Capture the cell that displays the provided text and extract its (x, y) central coordinate. 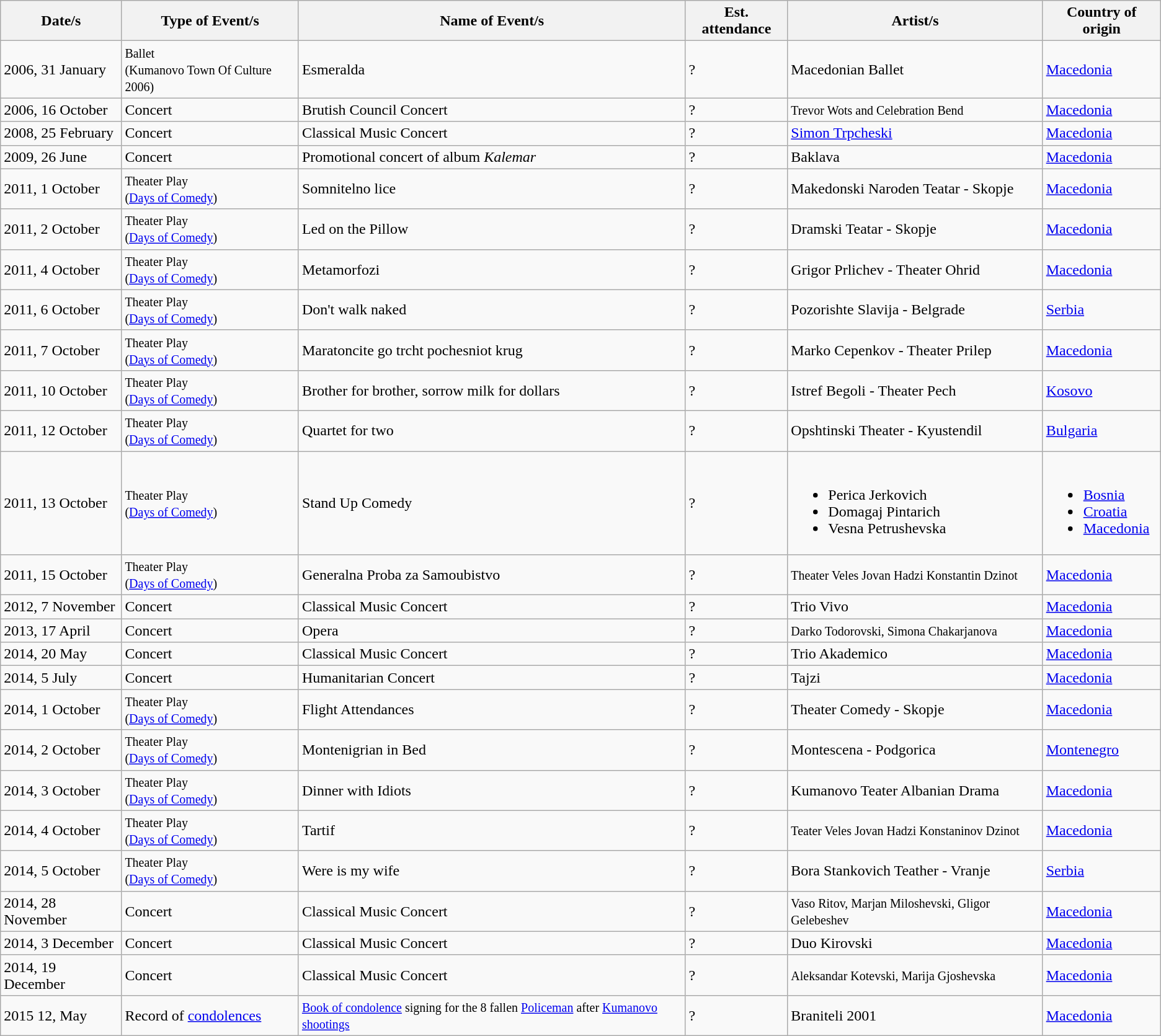
2011, 15 October (61, 575)
Somnitelno lice (492, 188)
Montescena - Podgorica (915, 750)
2015 12, May (61, 1016)
Maratoncite go trcht pochesniot krug (492, 350)
2011, 7 October (61, 350)
Opera (492, 631)
Bora Stankovich Teather - Vranje (915, 870)
Vaso Ritov, Marjan Miloshevski, Gligor Gelebeshev (915, 911)
Darko Todorovski, Simona Chakarjanova (915, 631)
Montenigrian in Bed (492, 750)
Dinner with Idiots (492, 790)
2008, 25 February (61, 133)
2014, 20 May (61, 654)
Led on the Pillow (492, 229)
2009, 26 June (61, 157)
Theater Comedy - Skopje (915, 709)
Teater Veles Jovan Hadzi Konstaninov Dzinot (915, 831)
BosniaCroatiaMacedonia (1101, 503)
2011, 2 October (61, 229)
2012, 7 November (61, 607)
Book of condolence signing for the 8 fallen Policeman after Kumanovo shootings (492, 1016)
Perica JerkovichDomagaj PintarichVesna Petrushevska (915, 503)
Duo Kirovski (915, 943)
Opshtinski Theater - Kyustendil (915, 430)
2011, 4 October (61, 269)
Esmeralda (492, 69)
Record of condolences (210, 1016)
Metamorfozi (492, 269)
Flight Attendances (492, 709)
Name of Event/s (492, 21)
2014, 3 October (61, 790)
2014, 4 October (61, 831)
2014, 3 December (61, 943)
Grigor Prlichev - Theater Ohrid (915, 269)
Promotional concert of album Kalemar (492, 157)
Est. attendance (737, 21)
Makedonski Naroden Teatar - Skopje (915, 188)
2011, 1 October (61, 188)
Date/s (61, 21)
Istref Begoli - Theater Pech (915, 391)
Bulgaria (1101, 430)
2006, 16 October (61, 110)
Baklava (915, 157)
Dramski Teatar - Skopje (915, 229)
Generalna Proba za Samoubistvo (492, 575)
Montenegro (1101, 750)
Tajzi (915, 678)
Trio Akademico (915, 654)
Ballet (Kumanovo Town Of Culture 2006) (210, 69)
2011, 12 October (61, 430)
Theater Veles Jovan Hadzi Konstantin Dzinot (915, 575)
2014, 28 November (61, 911)
2011, 10 October (61, 391)
Stand Up Comedy (492, 503)
2014, 2 October (61, 750)
Don't walk naked (492, 310)
2014, 5 October (61, 870)
Trio Vivo (915, 607)
Kumanovo Teater Albanian Drama (915, 790)
2011, 13 October (61, 503)
Kosovo (1101, 391)
Braniteli 2001 (915, 1016)
Quartet for two (492, 430)
Marko Cepenkov - Theater Prilep (915, 350)
Pozorishte Slavija - Belgrade (915, 310)
Were is my wife (492, 870)
2014, 5 July (61, 678)
Artist/s (915, 21)
Type of Event/s (210, 21)
Brutish Council Concert (492, 110)
Trevor Wots and Celebration Bend (915, 110)
Simon Trpcheski (915, 133)
Macedonian Ballet (915, 69)
Tartif (492, 831)
2013, 17 April (61, 631)
2006, 31 January (61, 69)
Brother for brother, sorrow milk for dollars (492, 391)
2011, 6 October (61, 310)
2014, 1 October (61, 709)
Humanitarian Concert (492, 678)
Aleksandar Kotevski, Marija Gjoshevska (915, 975)
2014, 19 December (61, 975)
Country of origin (1101, 21)
